Capture the cell that displays the provided text and extract its (X, Y) central coordinate. 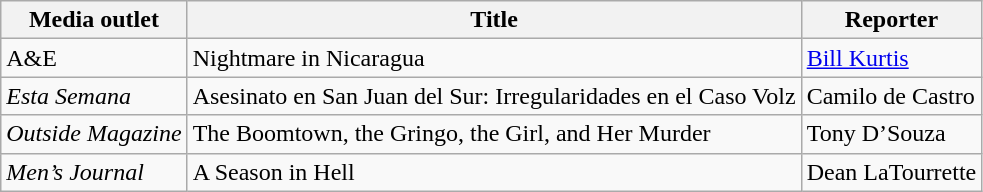
Nightmare in Nicaragua (494, 58)
A&E (94, 58)
Dean LaTourrette (892, 172)
Bill Kurtis (892, 58)
Men’s Journal (94, 172)
Tony D’Souza (892, 134)
Reporter (892, 20)
A Season in Hell (494, 172)
The Boomtown, the Gringo, the Girl, and Her Murder (494, 134)
Esta Semana (94, 96)
Media outlet (94, 20)
Title (494, 20)
Outside Magazine (94, 134)
Asesinato en San Juan del Sur: Irregularidades en el Caso Volz (494, 96)
Camilo de Castro (892, 96)
